Return the (x, y) coordinate for the center point of the cell that contains the specified text.  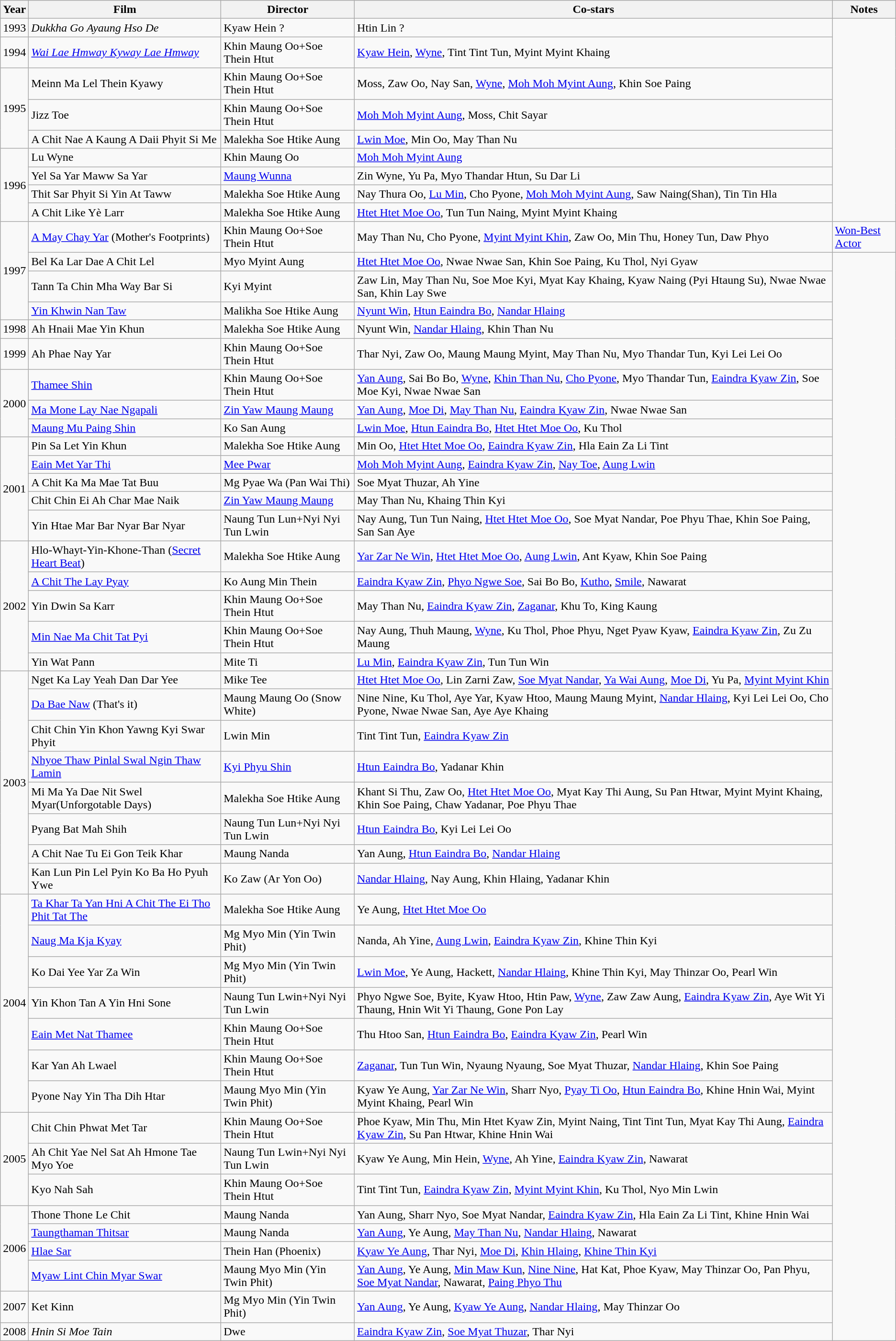
Yan Aung, Sai Bo Bo, Wyne, Khin Than Nu, Cho Pyone, Myo Thandar Tun, Eaindra Kyaw Zin, Soe Moe Kyi, Nwae Nwae San (594, 385)
Yan Aung, Ye Aung, Min Maw Kun, Nine Nine, Hat Kat, Phoe Kyaw, May Thinzar Oo, Pan Phyu, Soe Myat Nandar, Nawarat, Paing Phyo Thu (594, 1276)
Thein Han (Phoenix) (288, 1251)
1994 (14, 53)
A May Chay Yar (Mother's Footprints) (125, 236)
Wai Lae Hmway Kyway Lae Hmway (125, 53)
Kyaw Ye Aung, Thar Nyi, Moe Di, Khin Hlaing, Khine Thin Kyi (594, 1251)
Nyunt Win, Nandar Hlaing, Khin Than Nu (594, 329)
Hnin Si Moe Tain (125, 1331)
Pin Sa Let Yin Khun (125, 446)
Yin Dwin Sa Karr (125, 606)
Nyunt Win, Htun Eaindra Bo, Nandar Hlaing (594, 311)
Nay Aung, Tun Tun Naing, Htet Htet Moe Oo, Soe Myat Nandar, Poe Phyu Thae, Khin Soe Paing, San San Aye (594, 525)
Dwe (288, 1331)
Kyi Myint (288, 286)
Chit Chin Phwat Met Tar (125, 1128)
Ah Phae Nay Yar (125, 354)
Moh Moh Myint Aung, Eaindra Kyaw Zin, Nay Toe, Aung Lwin (594, 464)
Thar Nyi, Zaw Oo, Maung Maung Myint, May Than Nu, Myo Thandar Tun, Kyi Lei Lei Oo (594, 354)
Kar Yan Ah Lwael (125, 1065)
Ko Zaw (Ar Yon Oo) (288, 879)
A Chit Nae Tu Ei Gon Teik Khar (125, 854)
Maung Mu Paing Shin (125, 428)
Eain Met Yar Thi (125, 464)
May Than Nu, Khaing Thin Kyi (594, 501)
Yin Khon Tan A Yin Hni Sone (125, 1003)
1993 (14, 28)
Film (125, 10)
Yin Wat Pann (125, 662)
Kyaw Hein ? (288, 28)
May Than Nu, Cho Pyone, Myint Myint Khin, Zaw Oo, Min Thu, Honey Tun, Daw Phyo (594, 236)
Min Nae Ma Chit Tat Pyi (125, 637)
Dukkha Go Ayaung Hso De (125, 28)
Tint Tint Tun, Eaindra Kyaw Zin, Myint Myint Khin, Ku Thol, Nyo Min Lwin (594, 1190)
Co-stars (594, 10)
Thone Thone Le Chit (125, 1215)
Nandar Hlaing, Nay Aung, Khin Hlaing, Yadanar Khin (594, 879)
Eain Met Nat Thamee (125, 1034)
2001 (14, 489)
Thit Sar Phyit Si Yin At Taww (125, 194)
2008 (14, 1331)
Tann Ta Chin Mha Way Bar Si (125, 286)
Mee Pwar (288, 464)
Kyo Nah Sah (125, 1190)
2005 (14, 1159)
Ah Chit Yae Nel Sat Ah Hmone Tae Myo Yoe (125, 1159)
Lwin Moe, Min Oo, May Than Nu (594, 139)
Nay Aung, Thuh Maung, Wyne, Ku Thol, Phoe Phyu, Nget Pyaw Kyaw, Eaindra Kyaw Zin, Zu Zu Maung (594, 637)
Maung Maung Oo (Snow White) (288, 704)
Htet Htet Moe Oo, Nwae Nwae San, Khin Soe Paing, Ku Thol, Nyi Gyaw (594, 261)
Phyo Ngwe Soe, Byite, Kyaw Htoo, Htin Paw, Wyne, Zaw Zaw Aung, Eaindra Kyaw Zin, Aye Wit Yi Thaung, Hnin Wit Yi Thaung, Gone Pon Lay (594, 1003)
Naug Ma Kja Kyay (125, 941)
1996 (14, 185)
Htin Lin ? (594, 28)
Lwin Moe, Ye Aung, Hackett, Nandar Hlaing, Khine Thin Kyi, May Thinzar Oo, Pearl Win (594, 972)
Yan Aung, Moe Di, May Than Nu, Eaindra Kyaw Zin, Nwae Nwae San (594, 410)
Malikha Soe Htike Aung (288, 311)
Moh Moh Myint Aung, Moss, Chit Sayar (594, 115)
Pyone Nay Yin Tha Dih Htar (125, 1096)
Yel Sa Yar Maww Sa Yar (125, 176)
Maung Wunna (288, 176)
Myo Myint Aung (288, 261)
Ye Aung, Htet Htet Moe Oo (594, 909)
A Chit Ka Ma Mae Tat Buu (125, 482)
Nhyoe Thaw Pinlal Swal Ngin Thaw Lamin (125, 767)
Khin Maung Oo (288, 157)
Pyang Bat Mah Shih (125, 829)
Chit Chin Ei Ah Char Mae Naik (125, 501)
Ket Kinn (125, 1307)
Moss, Zaw Oo, Nay San, Wyne, Moh Moh Myint Aung, Khin Soe Paing (594, 83)
2003 (14, 782)
Won-Best Actor (864, 236)
Ko Aung Min Thein (288, 581)
2006 (14, 1248)
Hlae Sar (125, 1251)
Eaindra Kyaw Zin, Soe Myat Thuzar, Thar Nyi (594, 1331)
Kyaw Ye Aung, Min Hein, Wyne, Ah Yine, Eaindra Kyaw Zin, Nawarat (594, 1159)
Ko San Aung (288, 428)
2007 (14, 1307)
Lu Wyne (125, 157)
Jizz Toe (125, 115)
Htun Eaindra Bo, Kyi Lei Lei Oo (594, 829)
Yin Khwin Nan Taw (125, 311)
Kyi Phyu Shin (288, 767)
Nay Thura Oo, Lu Min, Cho Pyone, Moh Moh Myint Aung, Saw Naing(Shan), Tin Tin Hla (594, 194)
Ah Hnaii Mae Yin Khun (125, 329)
Mite Ti (288, 662)
Khant Si Thu, Zaw Oo, Htet Htet Moe Oo, Myat Kay Thi Aung, Su Pan Htwar, Myint Myint Khaing, Khin Soe Paing, Chaw Yadanar, Poe Phyu Thae (594, 798)
Yar Zar Ne Win, Htet Htet Moe Oo, Aung Lwin, Ant Kyaw, Khin Soe Paing (594, 556)
Htun Eaindra Bo, Yadanar Khin (594, 767)
Yin Htae Mar Bar Nyar Bar Nyar (125, 525)
2002 (14, 606)
Myaw Lint Chin Myar Swar (125, 1276)
Htet Htet Moe Oo, Lin Zarni Zaw, Soe Myat Nandar, Ya Wai Aung, Moe Di, Yu Pa, Myint Myint Khin (594, 680)
1995 (14, 108)
Mg Pyae Wa (Pan Wai Thi) (288, 482)
Meinn Ma Lel Thein Kyawy (125, 83)
Year (14, 10)
Notes (864, 10)
Thu Htoo San, Htun Eaindra Bo, Eaindra Kyaw Zin, Pearl Win (594, 1034)
May Than Nu, Eaindra Kyaw Zin, Zaganar, Khu To, King Kaung (594, 606)
Da Bae Naw (That's it) (125, 704)
Htet Htet Moe Oo, Tun Tun Naing, Myint Myint Khaing (594, 212)
A Chit Like Yè Larr (125, 212)
Phoe Kyaw, Min Thu, Min Htet Kyaw Zin, Myint Naing, Tint Tint Tun, Myat Kay Thi Aung, Eaindra Kyaw Zin, Su Pan Htwar, Khine Hnin Wai (594, 1128)
Chit Chin Yin Khon Yawng Kyi Swar Phyit (125, 736)
Thamee Shin (125, 385)
Nanda, Ah Yine, Aung Lwin, Eaindra Kyaw Zin, Khine Thin Kyi (594, 941)
Taungthaman Thitsar (125, 1233)
1999 (14, 354)
Yan Aung, Sharr Nyo, Soe Myat Nandar, Eaindra Kyaw Zin, Hla Eain Za Li Tint, Khine Hnin Wai (594, 1215)
Zaw Lin, May Than Nu, Soe Moe Kyi, Myat Kay Khaing, Kyaw Naing (Pyi Htaung Su), Nwae Nwae San, Khin Lay Swe (594, 286)
Ta Khar Ta Yan Hni A Chit The Ei Tho Phit Tat The (125, 909)
Min Oo, Htet Htet Moe Oo, Eaindra Kyaw Zin, Hla Eain Za Li Tint (594, 446)
Hlo-Whayt-Yin-Khone-Than (Secret Heart Beat) (125, 556)
Mi Ma Ya Dae Nit Swel Myar(Unforgotable Days) (125, 798)
Nine Nine, Ku Thol, Aye Yar, Kyaw Htoo, Maung Maung Myint, Nandar Hlaing, Kyi Lei Lei Oo, Cho Pyone, Nwae Nwae San, Aye Aye Khaing (594, 704)
Kyaw Hein, Wyne, Tint Tint Tun, Myint Myint Khaing (594, 53)
Soe Myat Thuzar, Ah Yine (594, 482)
Yan Aung, Htun Eaindra Bo, Nandar Hlaing (594, 854)
Kan Lun Pin Lel Pyin Ko Ba Ho Pyuh Ywe (125, 879)
A Chit The Lay Pyay (125, 581)
1997 (14, 270)
Kyaw Ye Aung, Yar Zar Ne Win, Sharr Nyo, Pyay Ti Oo, Htun Eaindra Bo, Khine Hnin Wai, Myint Myint Khaing, Pearl Win (594, 1096)
2000 (14, 403)
Zin Wyne, Yu Pa, Myo Thandar Htun, Su Dar Li (594, 176)
Director (288, 10)
Moh Moh Myint Aung (594, 157)
Zaganar, Tun Tun Win, Nyaung Nyaung, Soe Myat Thuzar, Nandar Hlaing, Khin Soe Paing (594, 1065)
Nget Ka Lay Yeah Dan Dar Yee (125, 680)
2004 (14, 1003)
Mike Tee (288, 680)
Tint Tint Tun, Eaindra Kyaw Zin (594, 736)
Yan Aung, Ye Aung, May Than Nu, Nandar Hlaing, Nawarat (594, 1233)
Bel Ka Lar Dae A Chit Lel (125, 261)
Yan Aung, Ye Aung, Kyaw Ye Aung, Nandar Hlaing, May Thinzar Oo (594, 1307)
Ma Mone Lay Nae Ngapali (125, 410)
Eaindra Kyaw Zin, Phyo Ngwe Soe, Sai Bo Bo, Kutho, Smile, Nawarat (594, 581)
Lu Min, Eaindra Kyaw Zin, Tun Tun Win (594, 662)
Lwin Moe, Htun Eaindra Bo, Htet Htet Moe Oo, Ku Thol (594, 428)
1998 (14, 329)
Ko Dai Yee Yar Za Win (125, 972)
Lwin Min (288, 736)
A Chit Nae A Kaung A Daii Phyit Si Me (125, 139)
